Determine the [X, Y] coordinate at the center of the cell enclosing the given text.  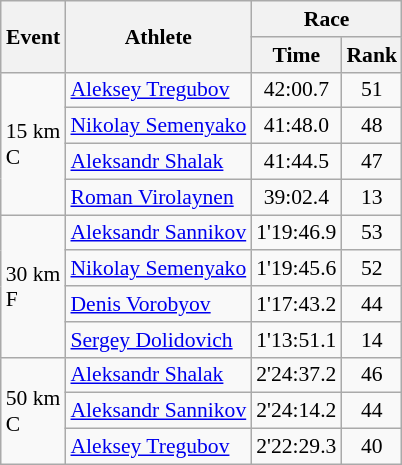
15 km C [34, 143]
13 [372, 197]
1'19:46.9 [296, 233]
Rank [372, 55]
53 [372, 233]
Sergey Dolidovich [158, 340]
41:48.0 [296, 126]
Roman Virolaynen [158, 197]
51 [372, 90]
41:44.5 [296, 162]
40 [372, 447]
Race [326, 19]
14 [372, 340]
1'13:51.1 [296, 340]
39:02.4 [296, 197]
Athlete [158, 36]
2'22:29.3 [296, 447]
Denis Vorobyov [158, 304]
2'24:37.2 [296, 375]
50 km C [34, 410]
Time [296, 55]
47 [372, 162]
1'19:45.6 [296, 269]
2'24:14.2 [296, 411]
48 [372, 126]
30 km F [34, 286]
46 [372, 375]
42:00.7 [296, 90]
1'17:43.2 [296, 304]
Event [34, 36]
52 [372, 269]
